Determine the (X, Y) coordinate at the center of the cell enclosing the given text.  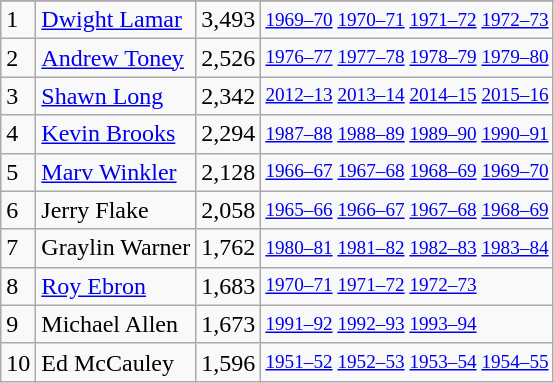
Graylin Warner (116, 248)
2,058 (228, 210)
2,526 (228, 58)
1966–67 1967–68 1968–69 1969–70 (407, 172)
10 (18, 362)
Shawn Long (116, 96)
1,683 (228, 286)
Kevin Brooks (116, 134)
3,493 (228, 20)
1991–92 1992–93 1993–94 (407, 324)
1,762 (228, 248)
9 (18, 324)
1987–88 1988–89 1989–90 1990–91 (407, 134)
6 (18, 210)
3 (18, 96)
1,596 (228, 362)
2012–13 2013–14 2014–15 2015–16 (407, 96)
5 (18, 172)
2,342 (228, 96)
Marv Winkler (116, 172)
Ed McCauley (116, 362)
8 (18, 286)
1980–81 1981–82 1982–83 1983–84 (407, 248)
2,128 (228, 172)
4 (18, 134)
Dwight Lamar (116, 20)
1,673 (228, 324)
Andrew Toney (116, 58)
1965–66 1966–67 1967–68 1968–69 (407, 210)
1951–52 1952–53 1953–54 1954–55 (407, 362)
1976–77 1977–78 1978–79 1979–80 (407, 58)
2 (18, 58)
Michael Allen (116, 324)
Jerry Flake (116, 210)
1970–71 1971–72 1972–73 (407, 286)
Roy Ebron (116, 286)
2,294 (228, 134)
1 (18, 20)
7 (18, 248)
1969–70 1970–71 1971–72 1972–73 (407, 20)
